Capture the cell that displays the provided text and extract its [x, y] central coordinate. 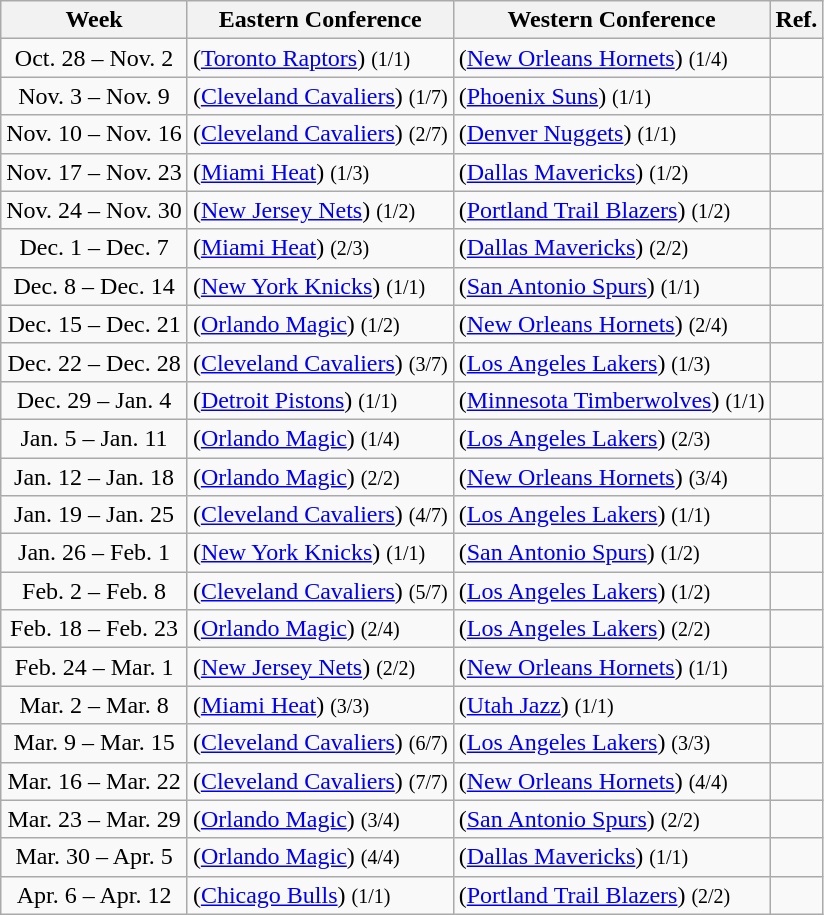
(New Orleans Hornets) (2/4) [612, 324]
(Cleveland Cavaliers) (6/7) [320, 743]
Mar. 9 – Mar. 15 [94, 743]
(Dallas Mavericks) (1/2) [612, 172]
Nov. 17 – Nov. 23 [94, 172]
Oct. 28 – Nov. 2 [94, 58]
(Orlando Magic) (4/4) [320, 857]
(Dallas Mavericks) (1/1) [612, 857]
(Portland Trail Blazers) (2/2) [612, 895]
(Los Angeles Lakers) (1/1) [612, 515]
Week [94, 20]
Mar. 30 – Apr. 5 [94, 857]
(New Orleans Hornets) (1/1) [612, 667]
Jan. 12 – Jan. 18 [94, 477]
Jan. 19 – Jan. 25 [94, 515]
(Miami Heat) (1/3) [320, 172]
Western Conference [612, 20]
Mar. 2 – Mar. 8 [94, 705]
(Cleveland Cavaliers) (4/7) [320, 515]
Apr. 6 – Apr. 12 [94, 895]
(Phoenix Suns) (1/1) [612, 96]
(Los Angeles Lakers) (3/3) [612, 743]
(San Antonio Spurs) (1/1) [612, 286]
(Los Angeles Lakers) (1/3) [612, 362]
(Cleveland Cavaliers) (1/7) [320, 96]
(Portland Trail Blazers) (1/2) [612, 210]
(Cleveland Cavaliers) (3/7) [320, 362]
(Orlando Magic) (1/2) [320, 324]
(Cleveland Cavaliers) (2/7) [320, 134]
(San Antonio Spurs) (2/2) [612, 819]
(New Jersey Nets) (2/2) [320, 667]
(Los Angeles Lakers) (2/3) [612, 438]
(Chicago Bulls) (1/1) [320, 895]
Feb. 2 – Feb. 8 [94, 591]
(New Jersey Nets) (1/2) [320, 210]
(New Orleans Hornets) (1/4) [612, 58]
Dec. 8 – Dec. 14 [94, 286]
(Orlando Magic) (3/4) [320, 819]
(Toronto Raptors) (1/1) [320, 58]
(Orlando Magic) (1/4) [320, 438]
(Miami Heat) (3/3) [320, 705]
Feb. 18 – Feb. 23 [94, 629]
Nov. 3 – Nov. 9 [94, 96]
(Cleveland Cavaliers) (7/7) [320, 781]
(Minnesota Timberwolves) (1/1) [612, 400]
(Orlando Magic) (2/4) [320, 629]
Jan. 26 – Feb. 1 [94, 553]
Feb. 24 – Mar. 1 [94, 667]
(New Orleans Hornets) (4/4) [612, 781]
(Detroit Pistons) (1/1) [320, 400]
Mar. 16 – Mar. 22 [94, 781]
Ref. [796, 20]
Nov. 10 – Nov. 16 [94, 134]
(Utah Jazz) (1/1) [612, 705]
Dec. 22 – Dec. 28 [94, 362]
Jan. 5 – Jan. 11 [94, 438]
(Denver Nuggets) (1/1) [612, 134]
(New Orleans Hornets) (3/4) [612, 477]
Dec. 1 – Dec. 7 [94, 248]
(Miami Heat) (2/3) [320, 248]
Mar. 23 – Mar. 29 [94, 819]
(Orlando Magic) (2/2) [320, 477]
(San Antonio Spurs) (1/2) [612, 553]
Eastern Conference [320, 20]
(Los Angeles Lakers) (2/2) [612, 629]
(Dallas Mavericks) (2/2) [612, 248]
Nov. 24 – Nov. 30 [94, 210]
(Cleveland Cavaliers) (5/7) [320, 591]
(Los Angeles Lakers) (1/2) [612, 591]
Dec. 29 – Jan. 4 [94, 400]
Dec. 15 – Dec. 21 [94, 324]
